Extract the [x, y] coordinate from the center of the cell holding the provided text.  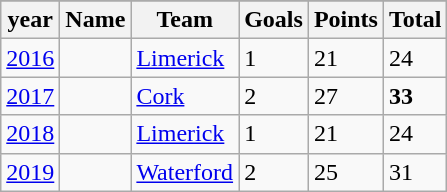
year [30, 20]
Cork [185, 96]
27 [346, 96]
Waterford [185, 172]
2019 [30, 172]
Points [346, 20]
25 [346, 172]
2016 [30, 58]
33 [415, 96]
Team [185, 20]
Goals [274, 20]
31 [415, 172]
2017 [30, 96]
2018 [30, 134]
Name [96, 20]
Total [415, 20]
